Scan for the cell matching the given text and deliver its (x, y) coordinate at center. 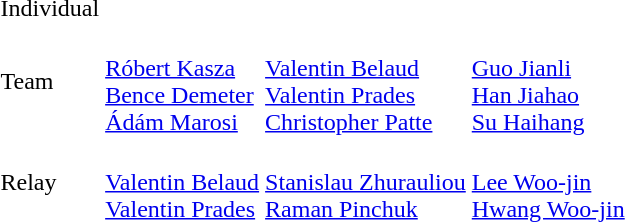
Róbert KaszaBence DemeterÁdám Marosi (182, 82)
Valentin BelaudValentin PradesChristopher Patte (366, 82)
